Scan for the cell matching the given text and deliver its [X, Y] coordinate at center. 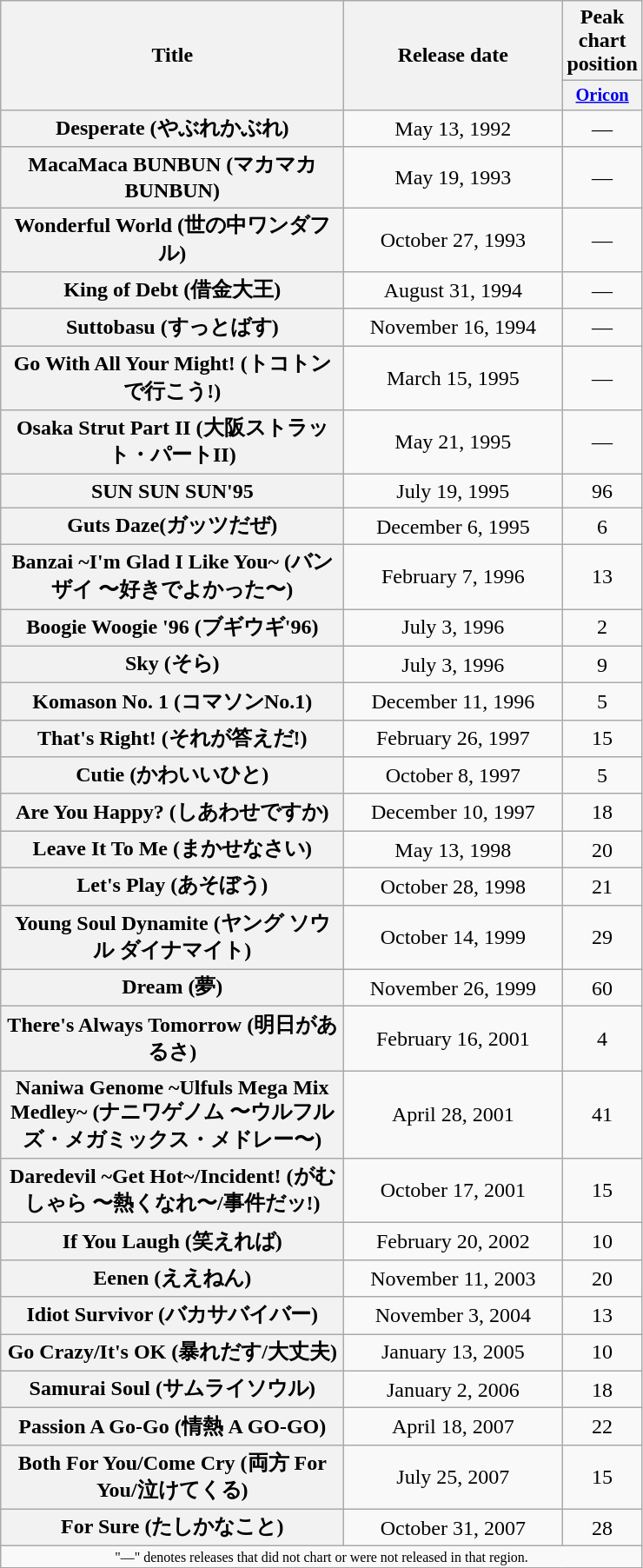
29 [602, 937]
Daredevil ~Get Hot~/Incident! (がむしゃら 〜熱くなれ〜/事件だッ!) [172, 1191]
Komason No. 1 (コマソンNo.1) [172, 702]
July 19, 1995 [454, 491]
May 19, 1993 [454, 177]
December 6, 1995 [454, 527]
Banzai ~I'm Glad I Like You~ (バンザイ 〜好きでよかった〜) [172, 577]
96 [602, 491]
Desperate (やぶれかぶれ) [172, 129]
April 28, 2001 [454, 1114]
January 2, 2006 [454, 1389]
Young Soul Dynamite (ヤング ソウル ダイナマイト) [172, 937]
Oricon [602, 96]
August 31, 1994 [454, 290]
Dream (夢) [172, 987]
Let's Play (あそぼう) [172, 887]
December 11, 1996 [454, 702]
4 [602, 1039]
21 [602, 887]
October 17, 2001 [454, 1191]
That's Right! (それが答えだ!) [172, 739]
Sky (そら) [172, 664]
May 13, 1998 [454, 850]
Naniwa Genome ~Ulfuls Mega Mix Medley~ (ナニワゲノム 〜ウルフルズ・メガミックス・メドレー〜) [172, 1114]
October 31, 2007 [454, 1528]
December 10, 1997 [454, 812]
Go Crazy/It's OK (暴れだす/大丈夫) [172, 1352]
MacaMaca BUNBUN (マカマカBUNBUN) [172, 177]
22 [602, 1427]
February 26, 1997 [454, 739]
February 16, 2001 [454, 1039]
There's Always Tomorrow (明日があるさ) [172, 1039]
Boogie Woogie '96 (ブギウギ'96) [172, 628]
Guts Daze(ガッツだぜ) [172, 527]
Release date [454, 56]
October 27, 1993 [454, 240]
July 25, 2007 [454, 1477]
60 [602, 987]
Passion A Go-Go (情熱 A GO-GO) [172, 1427]
Peak chart position [602, 41]
Are You Happy? (しあわせですか) [172, 812]
May 13, 1992 [454, 129]
Wonderful World (世の中ワンダフル) [172, 240]
October 8, 1997 [454, 775]
Eenen (ええねん) [172, 1278]
Suttobasu (すっとばす) [172, 327]
Go With All Your Might! (トコトンで行こう!) [172, 378]
January 13, 2005 [454, 1352]
"—" denotes releases that did not chart or were not released in that region. [321, 1557]
October 28, 1998 [454, 887]
February 20, 2002 [454, 1241]
Samurai Soul (サムライソウル) [172, 1389]
May 21, 1995 [454, 442]
SUN SUN SUN'95 [172, 491]
Leave It To Me (まかせなさい) [172, 850]
March 15, 1995 [454, 378]
6 [602, 527]
February 7, 1996 [454, 577]
Both For You/Come Cry (両方 For You/泣けてくる) [172, 1477]
Title [172, 56]
28 [602, 1528]
October 14, 1999 [454, 937]
Idiot Survivor (バカサバイバー) [172, 1316]
King of Debt (借金大王) [172, 290]
41 [602, 1114]
Cutie (かわいいひと) [172, 775]
9 [602, 664]
For Sure (たしかなこと) [172, 1528]
Osaka Strut Part II (大阪ストラット・パートII) [172, 442]
If You Laugh (笑えれば) [172, 1241]
November 26, 1999 [454, 987]
November 11, 2003 [454, 1278]
November 16, 1994 [454, 327]
April 18, 2007 [454, 1427]
November 3, 2004 [454, 1316]
2 [602, 628]
